Detect which cell encompasses the target text, then output its (X, Y) center coordinate. 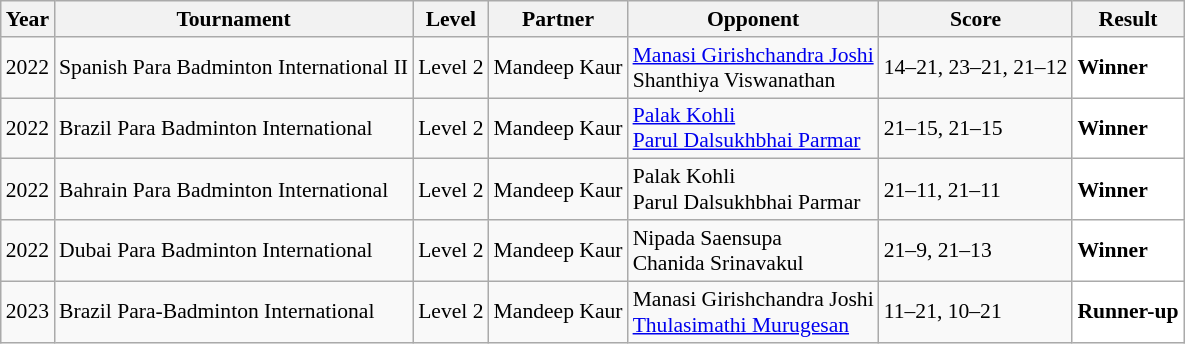
Level (450, 19)
2023 (28, 312)
Dubai Para Badminton International (234, 250)
Tournament (234, 19)
Manasi Girishchandra Joshi Shanthiya Viswanathan (754, 68)
Brazil Para-Badminton International (234, 312)
11–21, 10–21 (976, 312)
21–15, 21–15 (976, 128)
Result (1128, 19)
Nipada Saensupa Chanida Srinavakul (754, 250)
Brazil Para Badminton International (234, 128)
Bahrain Para Badminton International (234, 190)
Opponent (754, 19)
14–21, 23–21, 21–12 (976, 68)
21–9, 21–13 (976, 250)
Year (28, 19)
Manasi Girishchandra Joshi Thulasimathi Murugesan (754, 312)
Score (976, 19)
Partner (558, 19)
Spanish Para Badminton International II (234, 68)
21–11, 21–11 (976, 190)
Runner-up (1128, 312)
